Return the (X, Y) coordinate for the center point of the cell that contains the specified text.  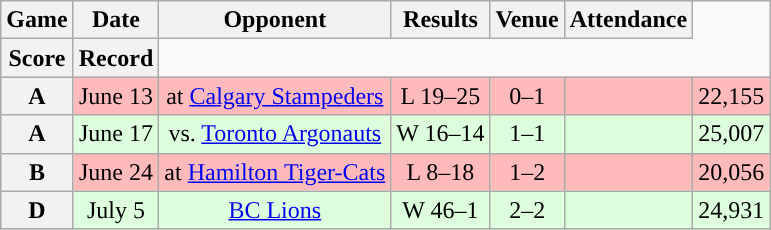
B (37, 172)
L 8–18 (440, 172)
D (37, 210)
Opponent (275, 20)
Attendance (628, 20)
22,155 (732, 96)
July 5 (116, 210)
1–1 (527, 134)
Score (37, 58)
at Hamilton Tiger-Cats (275, 172)
W 46–1 (440, 210)
at Calgary Stampeders (275, 96)
1–2 (527, 172)
June 17 (116, 134)
Venue (527, 20)
Game (37, 20)
vs. Toronto Argonauts (275, 134)
Results (440, 20)
Record (116, 58)
BC Lions (275, 210)
0–1 (527, 96)
L 19–25 (440, 96)
Date (116, 20)
20,056 (732, 172)
June 24 (116, 172)
2–2 (527, 210)
25,007 (732, 134)
W 16–14 (440, 134)
24,931 (732, 210)
June 13 (116, 96)
